Find where the given text appears and provide that cell's center as (x, y) coordinate. 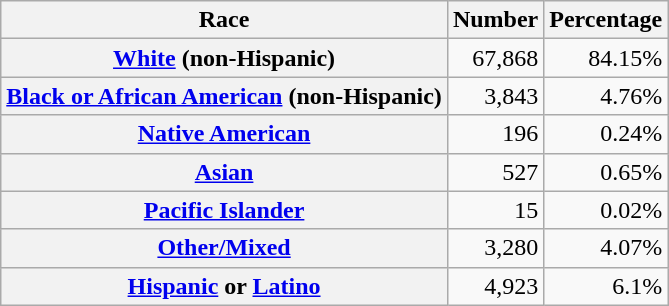
Black or African American (non-Hispanic) (224, 96)
3,843 (495, 96)
Race (224, 20)
Pacific Islander (224, 210)
4.76% (606, 96)
4.07% (606, 248)
15 (495, 210)
0.02% (606, 210)
84.15% (606, 58)
0.24% (606, 134)
6.1% (606, 286)
Hispanic or Latino (224, 286)
Percentage (606, 20)
67,868 (495, 58)
4,923 (495, 286)
Other/Mixed (224, 248)
Number (495, 20)
Asian (224, 172)
White (non-Hispanic) (224, 58)
Native American (224, 134)
3,280 (495, 248)
527 (495, 172)
0.65% (606, 172)
196 (495, 134)
